Return the [x, y] coordinate for the center point of the cell that contains the specified text.  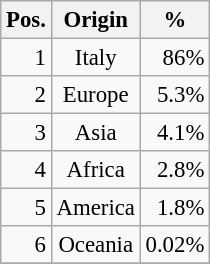
1.8% [174, 208]
1 [26, 58]
Europe [96, 95]
4.1% [174, 133]
86% [174, 58]
2 [26, 95]
Asia [96, 133]
3 [26, 133]
Italy [96, 58]
Africa [96, 170]
4 [26, 170]
Pos. [26, 20]
% [174, 20]
5 [26, 208]
5.3% [174, 95]
0.02% [174, 245]
Origin [96, 20]
2.8% [174, 170]
America [96, 208]
6 [26, 245]
Oceania [96, 245]
